Capture the cell that displays the provided text and extract its [X, Y] central coordinate. 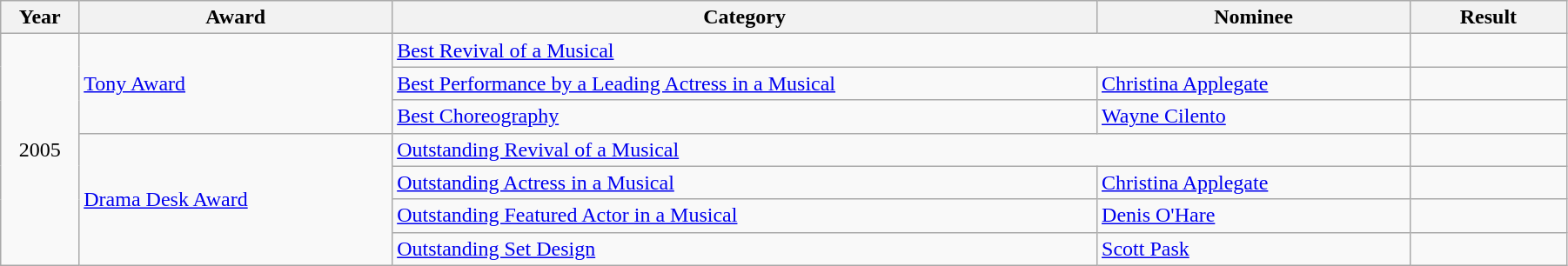
Nominee [1254, 17]
Best Performance by a Leading Actress in a Musical [745, 83]
Outstanding Actress in a Musical [745, 183]
2005 [40, 150]
Tony Award [236, 83]
Drama Desk Award [236, 199]
Year [40, 17]
Denis O'Hare [1254, 216]
Result [1488, 17]
Award [236, 17]
Category [745, 17]
Scott Pask [1254, 249]
Best Choreography [745, 116]
Outstanding Featured Actor in a Musical [745, 216]
Outstanding Revival of a Musical [901, 150]
Best Revival of a Musical [901, 50]
Outstanding Set Design [745, 249]
Wayne Cilento [1254, 116]
